Scan for the cell matching the given text and deliver its (x, y) coordinate at center. 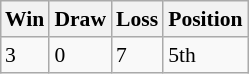
Position (205, 19)
5th (205, 55)
Draw (80, 19)
Win (24, 19)
Loss (137, 19)
7 (137, 55)
0 (80, 55)
3 (24, 55)
